For the text-containing cell, return its midpoint in [X, Y] coordinate format. 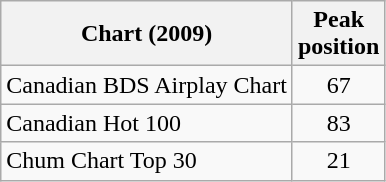
67 [338, 85]
83 [338, 123]
Chum Chart Top 30 [147, 161]
Peakposition [338, 34]
Chart (2009) [147, 34]
Canadian Hot 100 [147, 123]
21 [338, 161]
Canadian BDS Airplay Chart [147, 85]
